Identify which cell holds the provided text, then report its (X, Y) central coordinate. 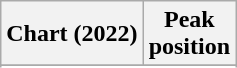
Chart (2022) (72, 34)
Peakposition (189, 34)
